Detect which cell encompasses the target text, then output its (X, Y) center coordinate. 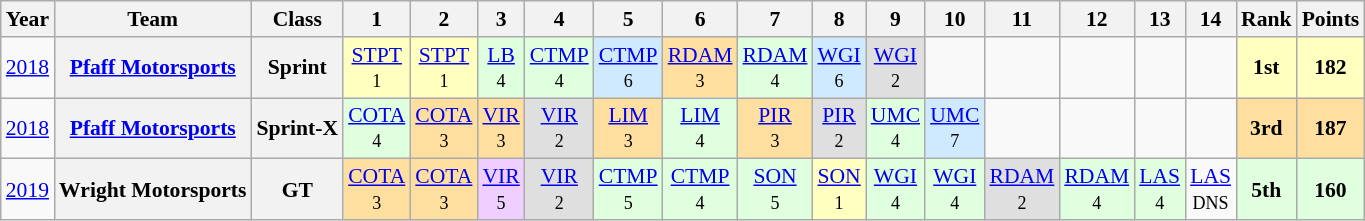
1st (1266, 68)
WGI2 (896, 68)
13 (1160, 19)
GT (297, 190)
3 (500, 19)
Year (28, 19)
7 (776, 19)
14 (1210, 19)
9 (896, 19)
3rd (1266, 128)
LB4 (500, 68)
Rank (1266, 19)
Class (297, 19)
LIM3 (628, 128)
Team (152, 19)
5th (1266, 190)
CTMP5 (628, 190)
UMC7 (954, 128)
2 (444, 19)
10 (954, 19)
SON5 (776, 190)
6 (700, 19)
COTA4 (376, 128)
160 (1331, 190)
UMC4 (896, 128)
LIM4 (700, 128)
CTMP6 (628, 68)
182 (1331, 68)
Wright Motorsports (152, 190)
RDAM2 (1022, 190)
PIR3 (776, 128)
Sprint-X (297, 128)
SON1 (838, 190)
187 (1331, 128)
Sprint (297, 68)
RDAM3 (700, 68)
11 (1022, 19)
1 (376, 19)
Points (1331, 19)
4 (560, 19)
PIR2 (838, 128)
WGI6 (838, 68)
5 (628, 19)
VIR5 (500, 190)
2019 (28, 190)
VIR3 (500, 128)
8 (838, 19)
LASDNS (1210, 190)
12 (1096, 19)
LAS4 (1160, 190)
